Pinpoint the cell where the given text exists, returning its (X, Y) midpoint coordinate. 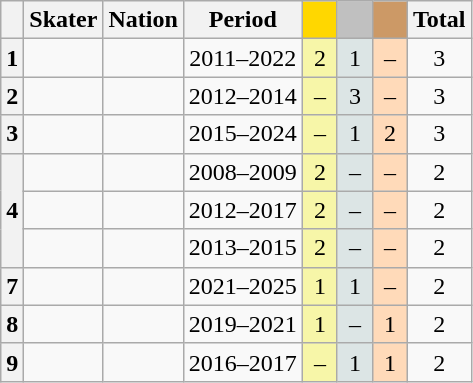
2016–2017 (242, 362)
2012–2017 (242, 210)
7 (12, 286)
2019–2021 (242, 324)
Skater (64, 20)
9 (12, 362)
Nation (143, 20)
2021–2025 (242, 286)
Total (440, 20)
2012–2014 (242, 96)
2013–2015 (242, 248)
8 (12, 324)
2011–2022 (242, 58)
4 (12, 210)
2008–2009 (242, 172)
Period (242, 20)
2015–2024 (242, 134)
